Output the [x, y] coordinate of the center of the cell containing the given text.  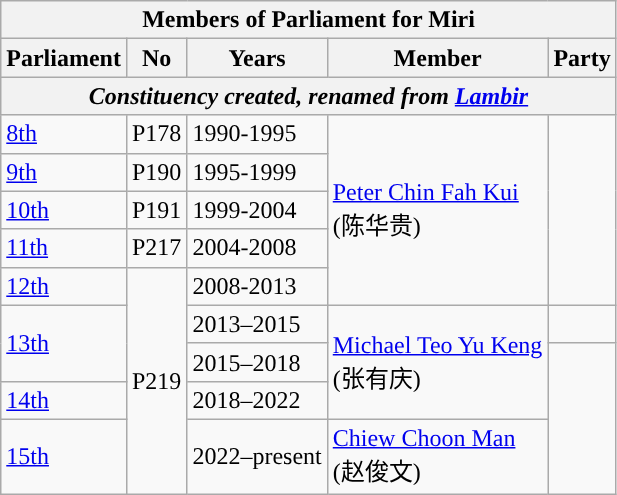
9th [64, 172]
Member [438, 58]
8th [64, 134]
Constituency created, renamed from Lambir [309, 96]
2004-2008 [257, 248]
10th [64, 210]
P191 [156, 210]
P178 [156, 134]
1995-1999 [257, 172]
Parliament [64, 58]
15th [64, 456]
1999-2004 [257, 210]
P219 [156, 380]
Michael Teo Yu Keng (张有庆) [438, 362]
Peter Chin Fah Kui (陈华贵) [438, 210]
2013–2015 [257, 324]
2008-2013 [257, 286]
Party [582, 58]
1990-1995 [257, 134]
No [156, 58]
Members of Parliament for Miri [309, 20]
11th [64, 248]
P217 [156, 248]
Years [257, 58]
2022–present [257, 456]
Chiew Choon Man (赵俊文) [438, 456]
2015–2018 [257, 362]
12th [64, 286]
14th [64, 400]
2018–2022 [257, 400]
13th [64, 343]
P190 [156, 172]
